Determine the (X, Y) coordinate at the center of the cell enclosing the given text.  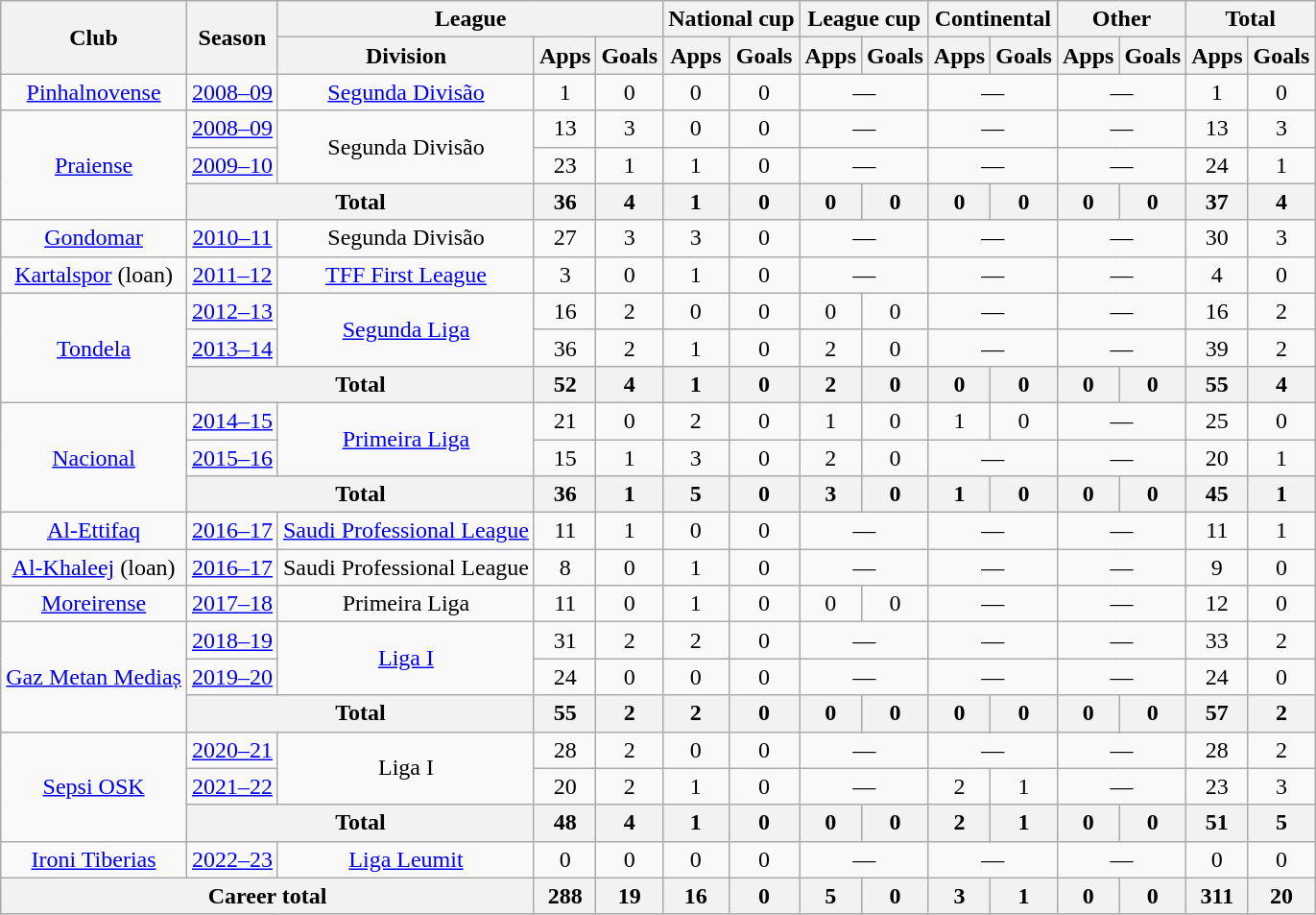
2018–19 (232, 640)
Career total (268, 896)
2011–12 (232, 275)
25 (1217, 421)
Segunda Liga (405, 329)
Pinhalnovense (94, 92)
TFF First League (405, 275)
8 (564, 567)
Gaz Metan Mediaș (94, 677)
2015–16 (232, 458)
Nacional (94, 457)
30 (1217, 238)
2012–13 (232, 311)
39 (1217, 348)
Sepsi OSK (94, 786)
2021–22 (232, 786)
33 (1217, 640)
2010–11 (232, 238)
48 (564, 823)
21 (564, 421)
37 (1217, 202)
2013–14 (232, 348)
Season (232, 37)
Liga Leumit (405, 859)
National cup (731, 19)
57 (1217, 713)
2020–21 (232, 750)
31 (564, 640)
Division (405, 56)
288 (564, 896)
2022–23 (232, 859)
2017–18 (232, 604)
Club (94, 37)
Continental (993, 19)
19 (630, 896)
Gondomar (94, 238)
9 (1217, 567)
Ironi Tiberias (94, 859)
Moreirense (94, 604)
Tondela (94, 348)
Praiense (94, 165)
2019–20 (232, 677)
51 (1217, 823)
311 (1217, 896)
Other (1121, 19)
Al-Khaleej (loan) (94, 567)
Al-Ettifaq (94, 531)
Kartalspor (loan) (94, 275)
League cup (864, 19)
12 (1217, 604)
27 (564, 238)
2014–15 (232, 421)
52 (564, 384)
2009–10 (232, 165)
45 (1217, 494)
League (470, 19)
15 (564, 458)
